Determine the (x, y) coordinate at the center of the cell enclosing the given text.  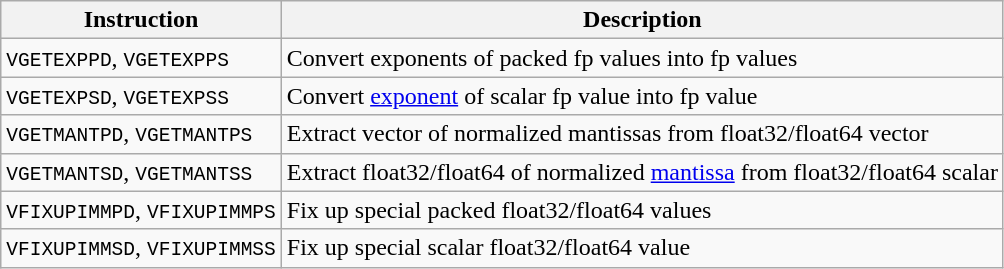
Extract float32/float64 of normalized mantissa from float32/float64 scalar (642, 172)
VFIXUPIMMPD, VFIXUPIMMPS (142, 210)
VGETEXPPD, VGETEXPPS (142, 58)
Convert exponent of scalar fp value into fp value (642, 96)
Instruction (142, 20)
Fix up special scalar float32/float64 value (642, 248)
Extract vector of normalized mantissas from float32/float64 vector (642, 134)
VGETEXPSD, VGETEXPSS (142, 96)
Fix up special packed float32/float64 values (642, 210)
Description (642, 20)
VGETMANTSD, VGETMANTSS (142, 172)
Convert exponents of packed fp values into fp values (642, 58)
VFIXUPIMMSD, VFIXUPIMMSS (142, 248)
VGETMANTPD, VGETMANTPS (142, 134)
